Identify which cell holds the provided text, then report its [X, Y] central coordinate. 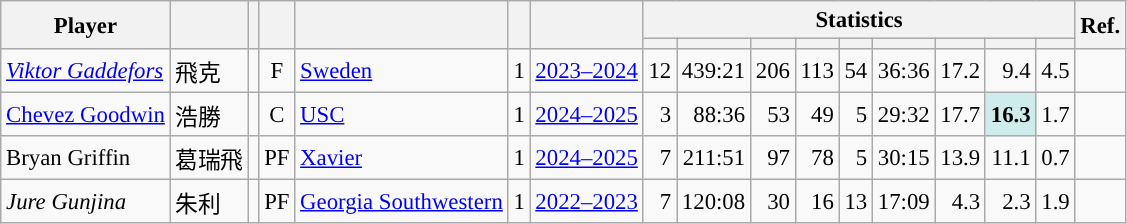
16 [817, 202]
211:51 [714, 158]
16.3 [1010, 115]
4.5 [1056, 71]
Georgia Southwestern [402, 202]
Bryan Griffin [86, 158]
17:09 [904, 202]
11.1 [1010, 158]
Sweden [402, 71]
Player [86, 25]
朱利 [209, 202]
Viktor Gaddefors [86, 71]
2023–2024 [586, 71]
78 [817, 158]
53 [772, 115]
1.9 [1056, 202]
17.7 [960, 115]
113 [817, 71]
13.9 [960, 158]
13 [856, 202]
88:36 [714, 115]
439:21 [714, 71]
Jure Gunjina [86, 202]
12 [660, 71]
2.3 [1010, 202]
4.3 [960, 202]
C [277, 115]
17.2 [960, 71]
30:15 [904, 158]
9.4 [1010, 71]
葛瑞飛 [209, 158]
0.7 [1056, 158]
3 [660, 115]
Ref. [1100, 25]
120:08 [714, 202]
97 [772, 158]
54 [856, 71]
Chevez Goodwin [86, 115]
浩勝 [209, 115]
USC [402, 115]
36:36 [904, 71]
F [277, 71]
49 [817, 115]
飛克 [209, 71]
2022–2023 [586, 202]
Statistics [859, 20]
1.7 [1056, 115]
206 [772, 71]
Xavier [402, 158]
30 [772, 202]
29:32 [904, 115]
